For the text-containing cell, return its midpoint in (x, y) coordinate format. 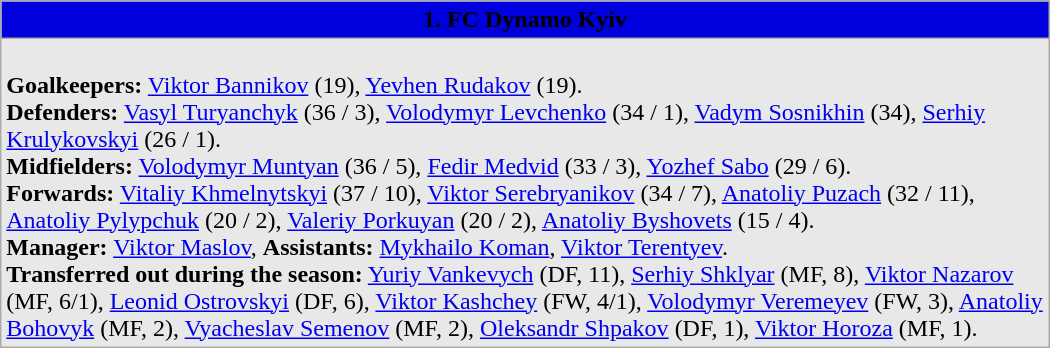
1. FC Dynamo Kyiv (525, 20)
